Return (X, Y) of the center of cell containing provided text 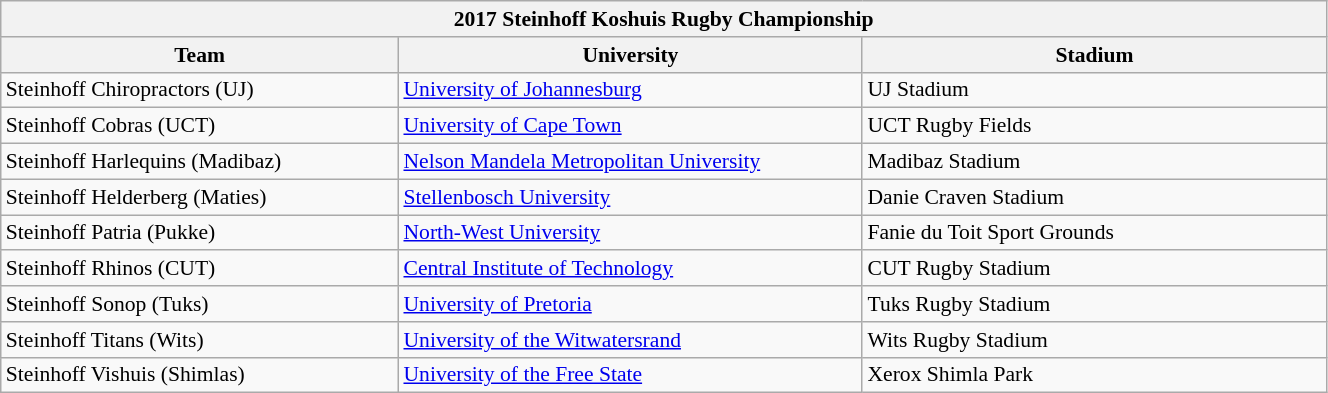
Stadium (1094, 55)
University (630, 55)
Team (200, 55)
2017 Steinhoff Koshuis Rugby Championship (664, 19)
University of Pretoria (630, 304)
UJ Stadium (1094, 90)
University of the Witwatersrand (630, 340)
Steinhoff Titans (Wits) (200, 340)
Fanie du Toit Sport Grounds (1094, 233)
Nelson Mandela Metropolitan University (630, 162)
University of the Free State (630, 375)
Steinhoff Helderberg (Maties) (200, 197)
Steinhoff Vishuis (Shimlas) (200, 375)
Xerox Shimla Park (1094, 375)
University of Cape Town (630, 126)
University of Johannesburg (630, 90)
Madibaz Stadium (1094, 162)
CUT Rugby Stadium (1094, 269)
Stellenbosch University (630, 197)
Steinhoff Rhinos (CUT) (200, 269)
Steinhoff Chiropractors (UJ) (200, 90)
UCT Rugby Fields (1094, 126)
Wits Rugby Stadium (1094, 340)
Danie Craven Stadium (1094, 197)
North-West University (630, 233)
Steinhoff Cobras (UCT) (200, 126)
Steinhoff Sonop (Tuks) (200, 304)
Steinhoff Patria (Pukke) (200, 233)
Tuks Rugby Stadium (1094, 304)
Steinhoff Harlequins (Madibaz) (200, 162)
Central Institute of Technology (630, 269)
